Determine the [X, Y] coordinate at the center of the cell enclosing the given text.  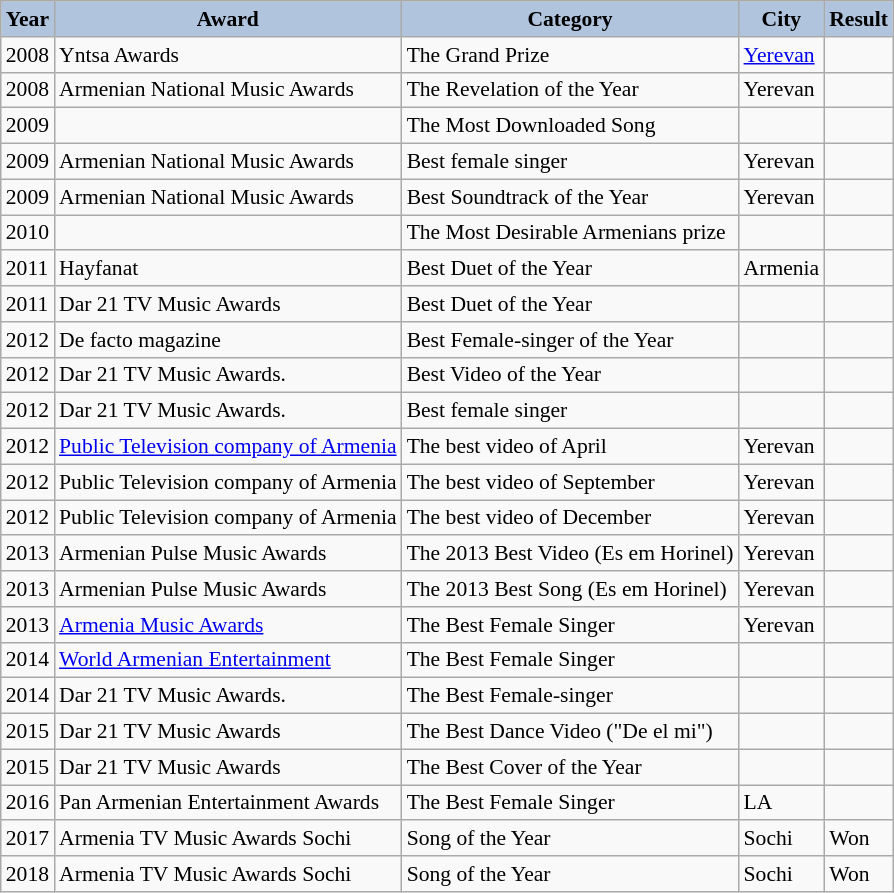
City [782, 19]
The Revelation of the Year [570, 90]
Year [28, 19]
2010 [28, 233]
World Armenian Entertainment [228, 660]
Yntsa Awards [228, 55]
The Grand Prize [570, 55]
Best Female-singer of the Year [570, 340]
The 2013 Best Video (Es em Horinel) [570, 554]
The best video of April [570, 447]
The Best Cover of the Year [570, 767]
The Best Dance Video ("De el mi") [570, 732]
2017 [28, 839]
The Most Downloaded Song [570, 126]
De facto magazine [228, 340]
The best video of September [570, 482]
The Most Desirable Armenians prize [570, 233]
2016 [28, 803]
Result [858, 19]
Best Soundtrack of the Year [570, 197]
The 2013 Best Song (Es em Horinel) [570, 589]
Armenia [782, 269]
Hayfanat [228, 269]
Category [570, 19]
The Best Female-singer [570, 696]
Award [228, 19]
LA [782, 803]
2018 [28, 874]
The best video of December [570, 518]
Armenia Music Awards [228, 625]
Pan Armenian Entertainment Awards [228, 803]
Best Video of the Year [570, 375]
